Scan for the cell matching the given text and deliver its (x, y) coordinate at center. 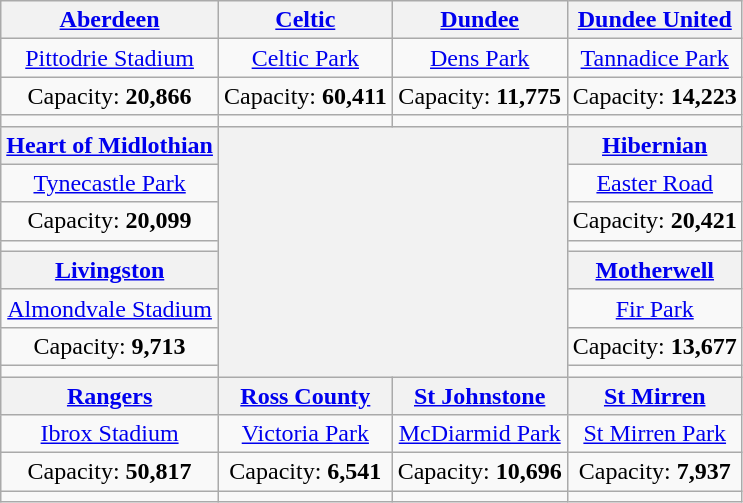
Dens Park (480, 58)
Almondvale Stadium (110, 308)
Tannadice Park (654, 58)
Easter Road (654, 183)
Pittodrie Stadium (110, 58)
Capacity: 20,866 (110, 96)
Heart of Midlothian (110, 145)
Capacity: 9,713 (110, 346)
Celtic Park (305, 58)
St Johnstone (480, 395)
Celtic (305, 20)
Rangers (110, 395)
Capacity: 6,541 (305, 472)
Ibrox Stadium (110, 434)
Capacity: 50,817 (110, 472)
Capacity: 20,421 (654, 221)
Victoria Park (305, 434)
Capacity: 11,775 (480, 96)
Capacity: 10,696 (480, 472)
Capacity: 60,411 (305, 96)
Hibernian (654, 145)
St Mirren Park (654, 434)
Capacity: 7,937 (654, 472)
McDiarmid Park (480, 434)
Tynecastle Park (110, 183)
Dundee (480, 20)
Aberdeen (110, 20)
Capacity: 14,223 (654, 96)
Capacity: 20,099 (110, 221)
Capacity: 13,677 (654, 346)
Fir Park (654, 308)
St Mirren (654, 395)
Motherwell (654, 270)
Ross County (305, 395)
Livingston (110, 270)
Dundee United (654, 20)
